From the cell containing the given text, extract its center point as [X, Y] coordinate. 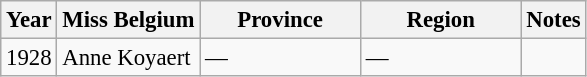
Notes [554, 20]
Region [440, 20]
Province [280, 20]
Anne Koyaert [128, 58]
Year [29, 20]
Miss Belgium [128, 20]
1928 [29, 58]
